Identify which cell holds the provided text, then report its [x, y] central coordinate. 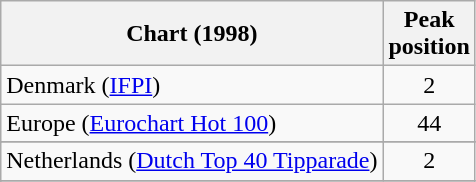
Netherlands (Dutch Top 40 Tipparade) [192, 161]
Chart (1998) [192, 34]
Europe (Eurochart Hot 100) [192, 123]
Denmark (IFPI) [192, 85]
Peakposition [429, 34]
44 [429, 123]
